Scan for the cell matching the given text and deliver its (X, Y) coordinate at center. 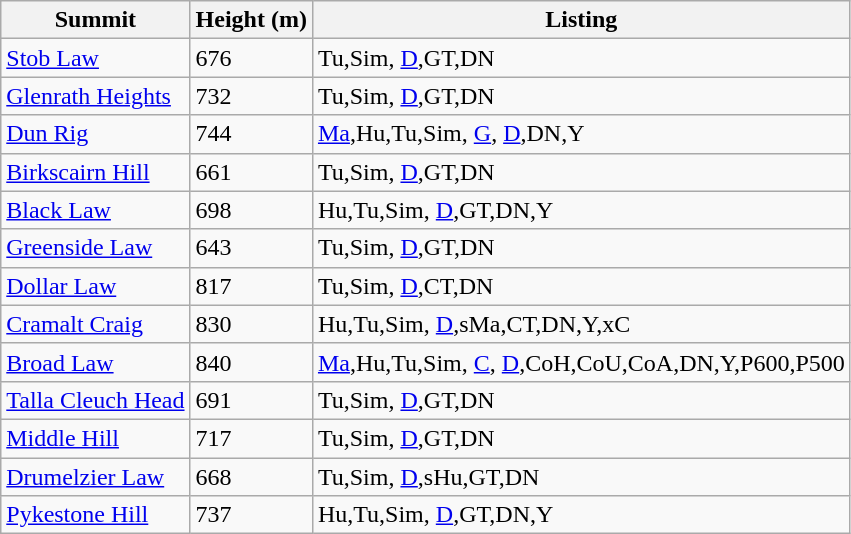
732 (251, 96)
676 (251, 58)
Stob Law (96, 58)
698 (251, 210)
737 (251, 515)
840 (251, 362)
Birkscairn Hill (96, 172)
Greenside Law (96, 248)
Glenrath Heights (96, 96)
668 (251, 477)
744 (251, 134)
Tu,Sim, D,CT,DN (581, 286)
Hu,Tu,Sim, D,sMa,CT,DN,Y,xC (581, 324)
830 (251, 324)
Tu,Sim, D,sHu,GT,DN (581, 477)
Pykestone Hill (96, 515)
643 (251, 248)
817 (251, 286)
Cramalt Craig (96, 324)
Height (m) (251, 20)
Dollar Law (96, 286)
Ma,Hu,Tu,Sim, G, D,DN,Y (581, 134)
Broad Law (96, 362)
Drumelzier Law (96, 477)
Black Law (96, 210)
Middle Hill (96, 438)
Ma,Hu,Tu,Sim, C, D,CoH,CoU,CoA,DN,Y,P600,P500 (581, 362)
Dun Rig (96, 134)
Talla Cleuch Head (96, 400)
Summit (96, 20)
691 (251, 400)
717 (251, 438)
Listing (581, 20)
661 (251, 172)
